Identify which cell holds the provided text, then report its (x, y) central coordinate. 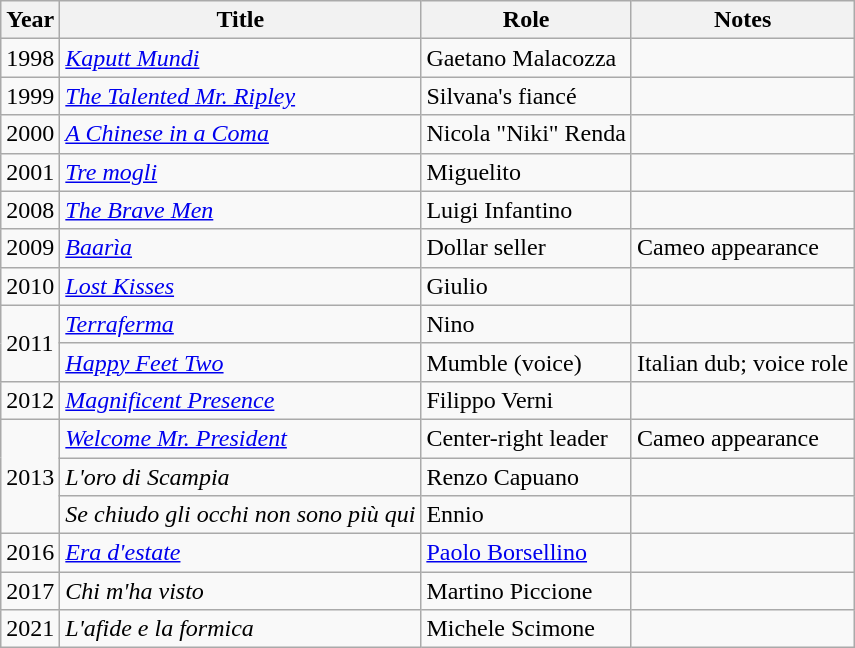
2016 (30, 553)
Martino Piccione (526, 591)
Se chiudo gli occhi non sono più qui (240, 515)
2008 (30, 210)
L'oro di Scampia (240, 477)
2017 (30, 591)
Ennio (526, 515)
Nicola "Niki" Renda (526, 134)
2021 (30, 629)
Italian dub; voice role (742, 362)
Gaetano Malacozza (526, 58)
Year (30, 20)
Silvana's fiancé (526, 96)
The Talented Mr. Ripley (240, 96)
Nino (526, 324)
Mumble (voice) (526, 362)
The Brave Men (240, 210)
Terraferma (240, 324)
Lost Kisses (240, 286)
Renzo Capuano (526, 477)
Filippo Verni (526, 400)
2009 (30, 248)
1998 (30, 58)
2012 (30, 400)
Magnificent Presence (240, 400)
Title (240, 20)
Giulio (526, 286)
Paolo Borsellino (526, 553)
Tre mogli (240, 172)
Notes (742, 20)
Michele Scimone (526, 629)
2000 (30, 134)
2001 (30, 172)
Dollar seller (526, 248)
Kaputt Mundi (240, 58)
Role (526, 20)
Center-right leader (526, 438)
Happy Feet Two (240, 362)
Era d'estate (240, 553)
Chi m'ha visto (240, 591)
L'afide e la formica (240, 629)
Welcome Mr. President (240, 438)
Miguelito (526, 172)
A Chinese in a Coma (240, 134)
Luigi Infantino (526, 210)
Baarìa (240, 248)
2013 (30, 476)
1999 (30, 96)
2011 (30, 343)
2010 (30, 286)
